Capture the cell that displays the provided text and extract its (x, y) central coordinate. 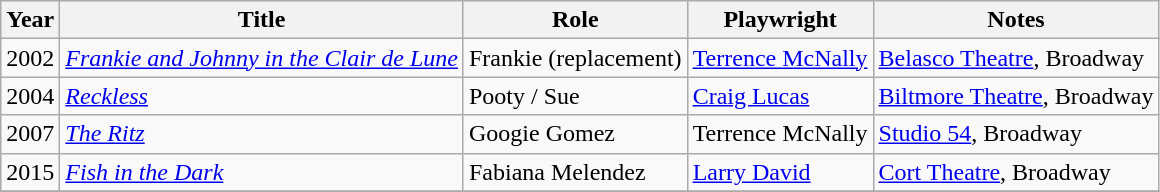
2004 (30, 96)
2007 (30, 134)
Belasco Theatre, Broadway (1016, 58)
Reckless (262, 96)
Craig Lucas (780, 96)
Notes (1016, 20)
Frankie and Johnny in the Clair de Lune (262, 58)
Biltmore Theatre, Broadway (1016, 96)
Role (575, 20)
2015 (30, 172)
Frankie (replacement) (575, 58)
Fabiana Melendez (575, 172)
Larry David (780, 172)
Title (262, 20)
Studio 54, Broadway (1016, 134)
Pooty / Sue (575, 96)
Year (30, 20)
Fish in the Dark (262, 172)
2002 (30, 58)
The Ritz (262, 134)
Googie Gomez (575, 134)
Cort Theatre, Broadway (1016, 172)
Playwright (780, 20)
